Find where the given text appears and provide that cell's center as (x, y) coordinate. 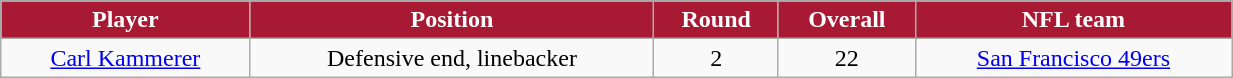
Defensive end, linebacker (452, 58)
22 (846, 58)
Overall (846, 20)
Round (716, 20)
San Francisco 49ers (1073, 58)
Carl Kammerer (126, 58)
Player (126, 20)
NFL team (1073, 20)
2 (716, 58)
Position (452, 20)
